Return [X, Y] of the center of cell containing provided text 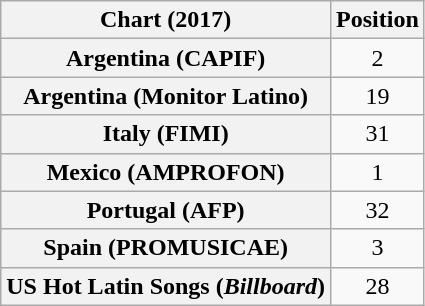
2 [378, 58]
31 [378, 134]
Portugal (AFP) [166, 210]
Mexico (AMPROFON) [166, 172]
Argentina (Monitor Latino) [166, 96]
19 [378, 96]
Italy (FIMI) [166, 134]
28 [378, 286]
1 [378, 172]
Chart (2017) [166, 20]
Argentina (CAPIF) [166, 58]
US Hot Latin Songs (Billboard) [166, 286]
Spain (PROMUSICAE) [166, 248]
Position [378, 20]
32 [378, 210]
3 [378, 248]
